Return (x, y) of the center of cell containing provided text 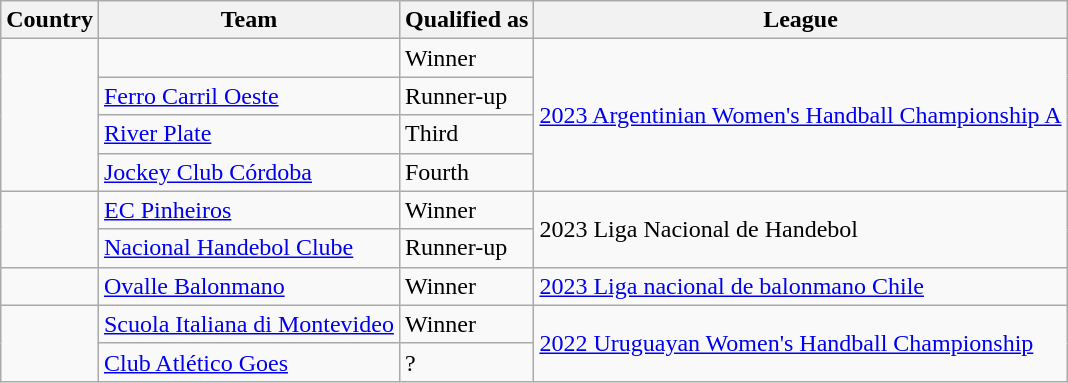
2023 Liga nacional de balonmano Chile (800, 286)
Ovalle Balonmano (248, 286)
Team (248, 20)
Country (50, 20)
Scuola Italiana di Montevideo (248, 324)
2023 Liga Nacional de Handebol (800, 229)
Club Atlético Goes (248, 362)
Qualified as (466, 20)
League (800, 20)
Ferro Carril Oeste (248, 96)
Nacional Handebol Clube (248, 248)
2022 Uruguayan Women's Handball Championship (800, 343)
2023 Argentinian Women's Handball Championship A (800, 115)
River Plate (248, 134)
Third (466, 134)
Jockey Club Córdoba (248, 172)
Fourth (466, 172)
EC Pinheiros (248, 210)
? (466, 362)
